Return the [x, y] coordinate for the center point of the cell that contains the specified text.  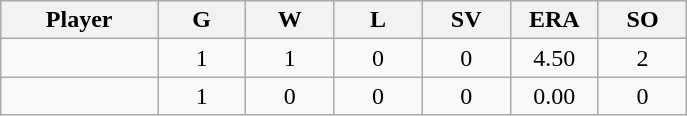
L [378, 20]
0.00 [554, 96]
4.50 [554, 58]
G [202, 20]
ERA [554, 20]
SV [466, 20]
2 [642, 58]
W [290, 20]
SO [642, 20]
Player [80, 20]
